Identify which cell holds the provided text, then report its [x, y] central coordinate. 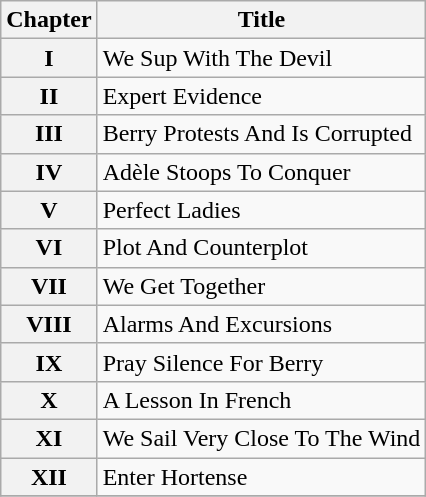
VIII [49, 324]
We Sail Very Close To The Wind [262, 438]
Chapter [49, 20]
VII [49, 286]
Alarms And Excursions [262, 324]
Perfect Ladies [262, 210]
XI [49, 438]
IV [49, 172]
Enter Hortense [262, 477]
II [49, 96]
IX [49, 362]
III [49, 134]
Berry Protests And Is Corrupted [262, 134]
Expert Evidence [262, 96]
X [49, 400]
XII [49, 477]
V [49, 210]
Title [262, 20]
We Sup With The Devil [262, 58]
I [49, 58]
Plot And Counterplot [262, 248]
A Lesson In French [262, 400]
We Get Together [262, 286]
VI [49, 248]
Adèle Stoops To Conquer [262, 172]
Pray Silence For Berry [262, 362]
